Find where the given text appears and provide that cell's center as [X, Y] coordinate. 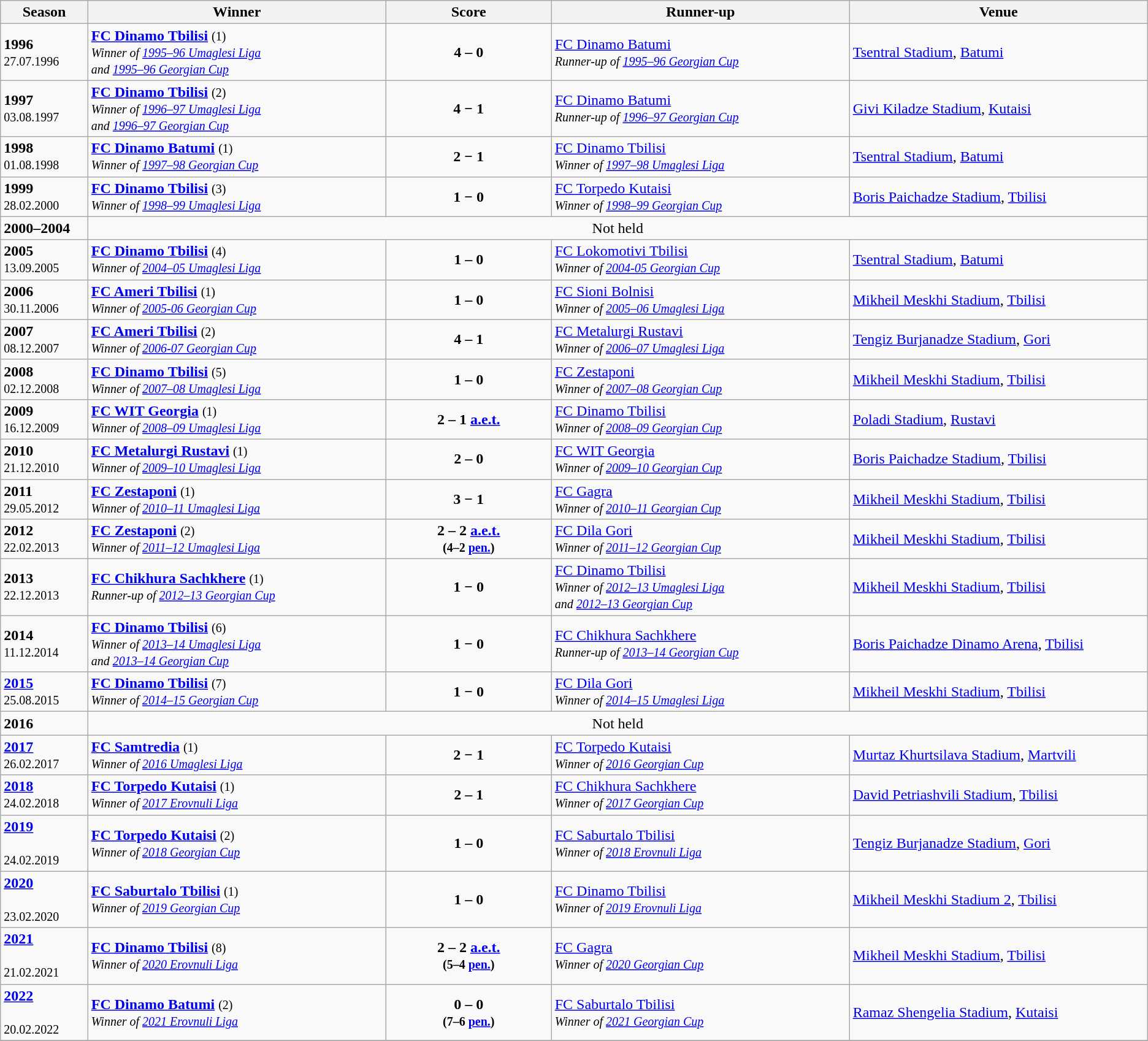
2 – 0 [469, 459]
4 – 0 [469, 52]
FC Dinamo Tbilisi Winner of 2008–09 Georgian Cup [700, 419]
FC Saburtalo Tbilisi (1) Winner of 2019 Georgian Cup [237, 899]
201411.12.2014 [44, 644]
200802.12.2008 [44, 379]
FC Zestaponi (1) Winner of 2010–11 Umaglesi Liga [237, 499]
2 – 1 [469, 795]
Mikheil Meskhi Stadium 2, Tbilisi [998, 899]
0 – 0(7–6 pen.) [469, 1012]
199627.07.1996 [44, 52]
201322.12.2013 [44, 587]
2 – 1 a.e.t. [469, 419]
FC Dila Gori Winner of 2011–12 Georgian Cup [700, 540]
David Petriashvili Stadium, Tbilisi [998, 795]
199928.02.2000 [44, 196]
200916.12.2009 [44, 419]
FC Dinamo Tbilisi (7) Winner of 2014–15 Georgian Cup [237, 692]
FC Chikhura Sachkhere (1) Runner-up of 2012–13 Georgian Cup [237, 587]
199801.08.1998 [44, 157]
FC Dinamo Tbilisi (5)Winner of 2007–08 Umaglesi Liga [237, 379]
FC Dinamo Tbilisi Winner of 1997–98 Umaglesi Liga [700, 157]
FC Dinamo Tbilisi (2)Winner of 1996–97 Umaglesi Liga and 1996–97 Georgian Cup [237, 109]
FC Saburtalo Tbilisi Winner of 2018 Erovnuli Liga [700, 843]
Boris Paichadze Dinamo Arena, Tbilisi [998, 644]
3 − 1 [469, 499]
FC Metalurgi Rustavi (1)Winner of 2009–10 Umaglesi Liga [237, 459]
Poladi Stadium, Rustavi [998, 419]
FC Samtredia (1) Winner of 2016 Umaglesi Liga [237, 755]
FC Chikhura Sachkhere Runner-up of 2013–14 Georgian Cup [700, 644]
Murtaz Khurtsilava Stadium, Martvili [998, 755]
FC Sioni Bolnisi Winner of 2005–06 Umaglesi Liga [700, 299]
FC Dinamo Tbilisi (8) Winner of 2020 Erovnuli Liga [237, 956]
FC Dinamo Batumi Runner-up of 1996–97 Georgian Cup [700, 109]
FC WIT Georgia Winner of 2009–10 Georgian Cup [700, 459]
Winner [237, 12]
201021.12.2010 [44, 459]
Runner-up [700, 12]
FC Ameri Tbilisi (2)Winner of 2006-07 Georgian Cup [237, 340]
FC Dinamo Tbilisi Winner of 2012–13 Umaglesi Liga and 2012–13 Georgian Cup [700, 587]
202023.02.2020 [44, 899]
4 – 1 [469, 340]
Ramaz Shengelia Stadium, Kutaisi [998, 1012]
199703.08.1997 [44, 109]
200708.12.2007 [44, 340]
Venue [998, 12]
201222.02.2013 [44, 540]
200630.11.2006 [44, 299]
FC Ameri Tbilisi (1)Winner of 2005-06 Georgian Cup [237, 299]
FC Gagra Winner of 2010–11 Georgian Cup [700, 499]
FC Torpedo Kutaisi (2) Winner of 2018 Georgian Cup [237, 843]
FC WIT Georgia (1)Winner of 2008–09 Umaglesi Liga [237, 419]
FC Gagra Winner of 2020 Georgian Cup [700, 956]
FC Metalurgi Rustavi Winner of 2006–07 Umaglesi Liga [700, 340]
2016 [44, 723]
FC Dinamo Tbilisi (6) Winner of 2013–14 Umaglesi Liga and 2013–14 Georgian Cup [237, 644]
FC Dila Gori Winner of 2014–15 Umaglesi Liga [700, 692]
2000–2004 [44, 228]
FC Dinamo Batumi Runner-up of 1995–96 Georgian Cup [700, 52]
FC Zestaponi (2) Winner of 2011–12 Umaglesi Liga [237, 540]
FC Dinamo Tbilisi Winner of 2019 Erovnuli Liga [700, 899]
FC Dinamo Tbilisi (3)Winner of 1998–99 Umaglesi Liga [237, 196]
202121.02.2021 [44, 956]
2 – 2 a.e.t.(4–2 pen.) [469, 540]
FC Lokomotivi Tbilisi Winner of 2004-05 Georgian Cup [700, 260]
201824.02.2018 [44, 795]
FC Dinamo Batumi (2) Winner of 2021 Erovnuli Liga [237, 1012]
FC Dinamo Batumi (1)Winner of 1997–98 Georgian Cup [237, 157]
FC Dinamo Tbilisi (4)Winner of 2004–05 Umaglesi Liga [237, 260]
201525.08.2015 [44, 692]
4 − 1 [469, 109]
201129.05.2012 [44, 499]
2 – 2 a.e.t.(5–4 pen.) [469, 956]
FC Saburtalo Tbilisi Winner of 2021 Georgian Cup [700, 1012]
200513.09.2005 [44, 260]
FC Torpedo Kutaisi (1) Winner of 2017 Erovnuli Liga [237, 795]
201924.02.2019 [44, 843]
FC Torpedo Kutaisi Winner of 1998–99 Georgian Cup [700, 196]
Givi Kiladze Stadium, Kutaisi [998, 109]
Score [469, 12]
FC Chikhura Sachkhere Winner of 2017 Georgian Cup [700, 795]
FC Zestaponi Winner of 2007–08 Georgian Cup [700, 379]
FC Torpedo Kutaisi Winner of 2016 Georgian Cup [700, 755]
202220.02.2022 [44, 1012]
FC Dinamo Tbilisi (1)Winner of 1995–96 Umaglesi Liga and 1995–96 Georgian Cup [237, 52]
Season [44, 12]
201726.02.2017 [44, 755]
